Search for the cell housing the specified text and yield its [x, y] center coordinate. 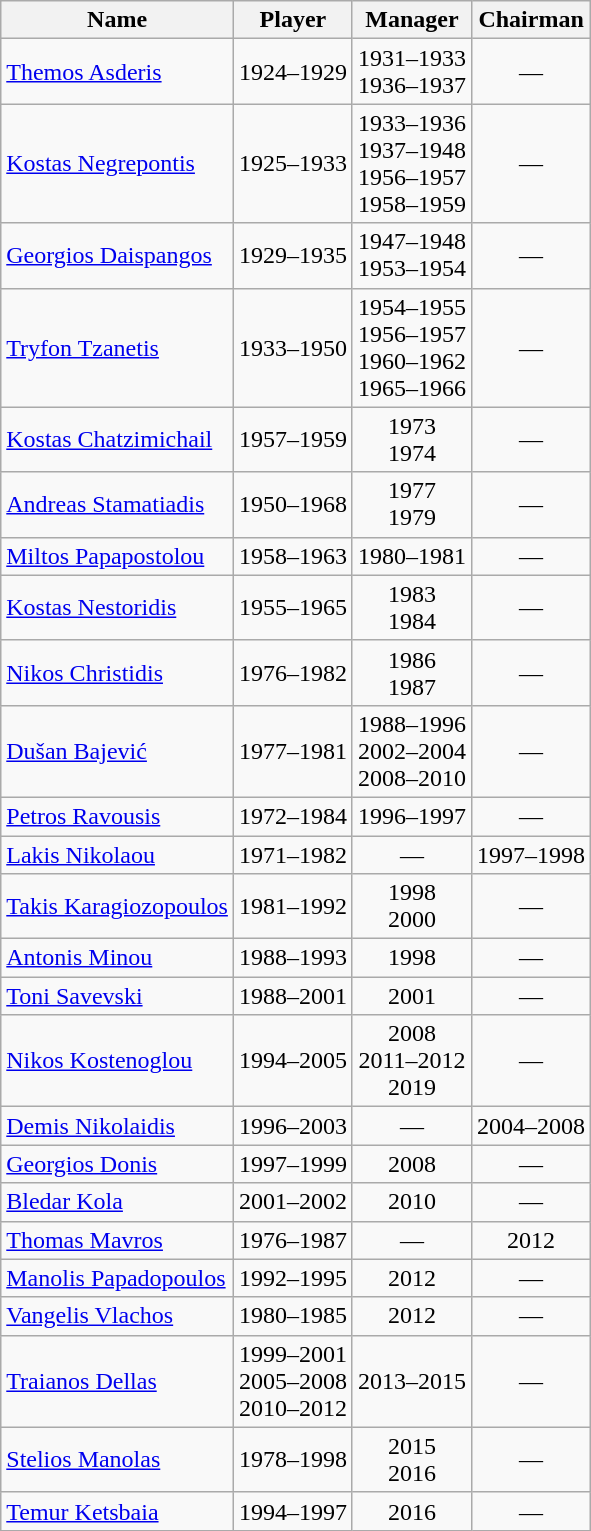
1972–1984 [292, 816]
Vangelis Vlachos [118, 1316]
20152016 [412, 1460]
1929–1935 [292, 256]
1958–1963 [292, 556]
1996–1997 [412, 816]
Georgios Donis [118, 1164]
Traianos Dellas [118, 1381]
1999–20012005–20082010–2012 [292, 1381]
1931–19331936–1937 [412, 72]
Toni Savevski [118, 996]
Demis Nikolaidis [118, 1126]
Tryfon Tzanetis [118, 348]
1994–2005 [292, 1061]
Kostas Negrepontis [118, 164]
Dušan Bajević [118, 751]
Antonis Minou [118, 958]
1976–1982 [292, 672]
Nikos Christidis [118, 672]
1955–1965 [292, 608]
19861987 [412, 672]
Nikos Kostenoglou [118, 1061]
1977–1981 [292, 751]
1925–1933 [292, 164]
19982000 [412, 906]
20082011–20122019 [412, 1061]
1971–1982 [292, 855]
1933–19361937–19481956–19571958–1959 [412, 164]
Lakis Nikolaou [118, 855]
Player [292, 20]
Kostas Nestoridis [118, 608]
2001–2002 [292, 1202]
1980–1985 [292, 1316]
1947–19481953–1954 [412, 256]
1981–1992 [292, 906]
Miltos Papapostolou [118, 556]
1950–1968 [292, 504]
2010 [412, 1202]
1992–1995 [292, 1278]
Georgios Daispangos [118, 256]
Bledar Kola [118, 1202]
1933–1950 [292, 348]
1988–1993 [292, 958]
Andreas Stamatiadis [118, 504]
2016 [412, 1511]
19831984 [412, 608]
1997–1998 [532, 855]
Name [118, 20]
1997–1999 [292, 1164]
1988–2001 [292, 996]
Kostas Chatzimichail [118, 440]
1988–19962002–20042008–2010 [412, 751]
19731974 [412, 440]
1998 [412, 958]
1957–1959 [292, 440]
Temur Ketsbaia [118, 1511]
Themos Asderis [118, 72]
2001 [412, 996]
1980–1981 [412, 556]
2013–2015 [412, 1381]
1978–1998 [292, 1460]
Takis Karagiozopoulos [118, 906]
Manolis Papadopoulos [118, 1278]
Chairman [532, 20]
1954–19551956–19571960–19621965–1966 [412, 348]
1924–1929 [292, 72]
Stelios Manolas [118, 1460]
2004–2008 [532, 1126]
1994–1997 [292, 1511]
1976–1987 [292, 1240]
Manager [412, 20]
2008 [412, 1164]
1996–2003 [292, 1126]
Thomas Mavros [118, 1240]
19771979 [412, 504]
Petros Ravousis [118, 816]
